Return the (x, y) coordinate for the center point of the cell that contains the specified text.  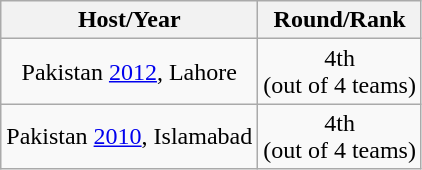
Pakistan 2012, Lahore (130, 72)
Host/Year (130, 20)
Round/Rank (340, 20)
Pakistan 2010, Islamabad (130, 136)
